For the text-containing cell, return its midpoint in (x, y) coordinate format. 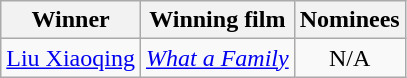
N/A (350, 58)
What a Family (217, 58)
Winner (71, 20)
Winning film (217, 20)
Liu Xiaoqing (71, 58)
Nominees (350, 20)
